From the cell containing the given text, extract its center point as [X, Y] coordinate. 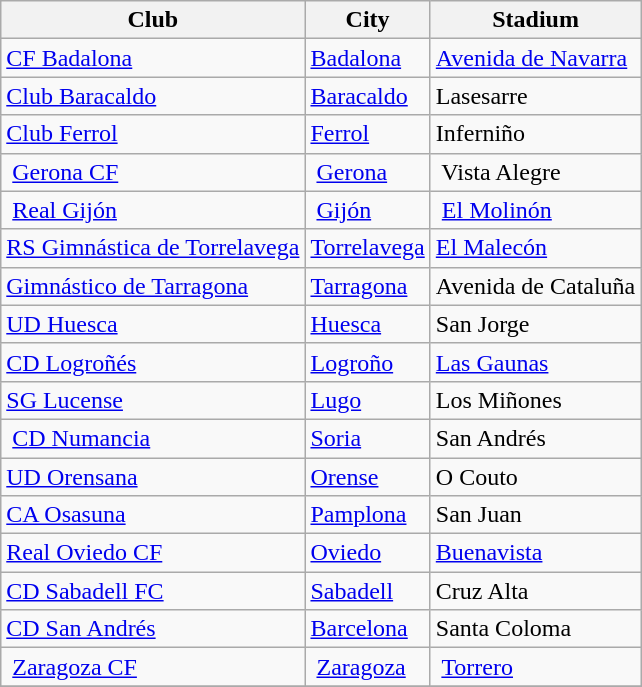
Club Ferrol [153, 134]
CD Numancia [153, 438]
Los Miñones [536, 400]
Sabadell [368, 591]
Club Baracaldo [153, 96]
Gijón [368, 210]
San Jorge [536, 324]
Avenida de Navarra [536, 58]
Orense [368, 477]
Inferniño [536, 134]
Zaragoza CF [153, 667]
Cruz Alta [536, 591]
Gerona [368, 172]
Logroño [368, 362]
Pamplona [368, 515]
Torrero [536, 667]
CA Osasuna [153, 515]
Las Gaunas [536, 362]
Gerona CF [153, 172]
O Couto [536, 477]
El Molinón [536, 210]
CD Logroñés [153, 362]
Ferrol [368, 134]
Avenida de Cataluña [536, 286]
Santa Coloma [536, 629]
Barcelona [368, 629]
San Andrés [536, 438]
San Juan [536, 515]
Zaragoza [368, 667]
Vista Alegre [536, 172]
SG Lucense [153, 400]
CF Badalona [153, 58]
UD Huesca [153, 324]
Lugo [368, 400]
Gimnástico de Tarragona [153, 286]
UD Orensana [153, 477]
Huesca [368, 324]
Real Gijón [153, 210]
Baracaldo [368, 96]
City [368, 20]
Stadium [536, 20]
Buenavista [536, 553]
Club [153, 20]
RS Gimnástica de Torrelavega [153, 248]
Real Oviedo CF [153, 553]
CD Sabadell FC [153, 591]
El Malecón [536, 248]
Torrelavega [368, 248]
Lasesarre [536, 96]
Soria [368, 438]
CD San Andrés [153, 629]
Badalona [368, 58]
Tarragona [368, 286]
Oviedo [368, 553]
